Return [x, y] of the center of cell containing provided text 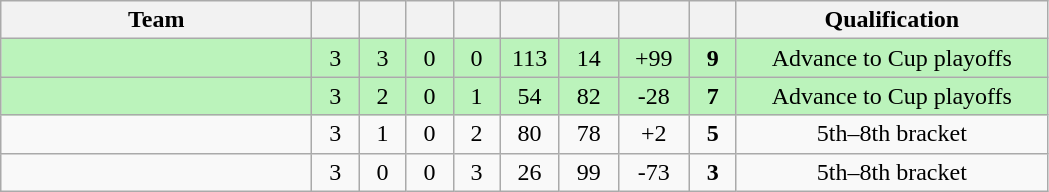
5 [712, 134]
-28 [654, 96]
54 [530, 96]
+99 [654, 58]
Team [156, 20]
-73 [654, 172]
14 [588, 58]
82 [588, 96]
7 [712, 96]
80 [530, 134]
113 [530, 58]
26 [530, 172]
9 [712, 58]
Qualification [892, 20]
+2 [654, 134]
99 [588, 172]
78 [588, 134]
